Output the (x, y) coordinate of the center of the cell containing the given text.  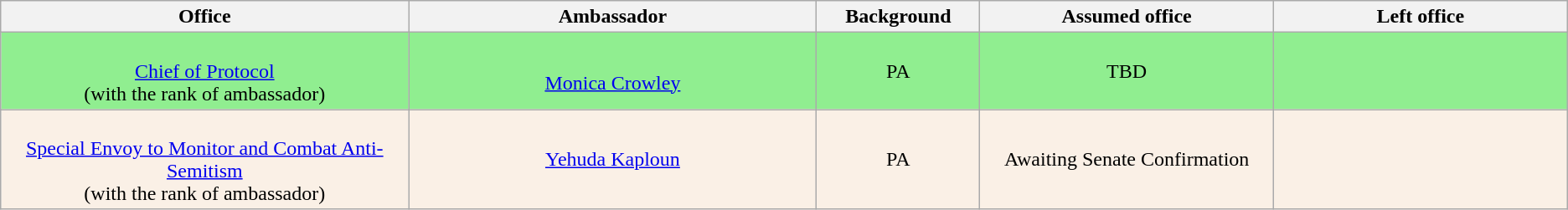
Chief of Protocol(with the rank of ambassador) (204, 71)
Yehuda Kaploun (613, 159)
Special Envoy to Monitor and Combat Anti-Semitism(with the rank of ambassador) (204, 159)
Left office (1421, 17)
Office (204, 17)
Ambassador (613, 17)
TBD (1127, 71)
Awaiting Senate Confirmation (1127, 159)
Assumed office (1127, 17)
Background (898, 17)
Monica Crowley (613, 71)
